Scan for the cell matching the given text and deliver its (X, Y) coordinate at center. 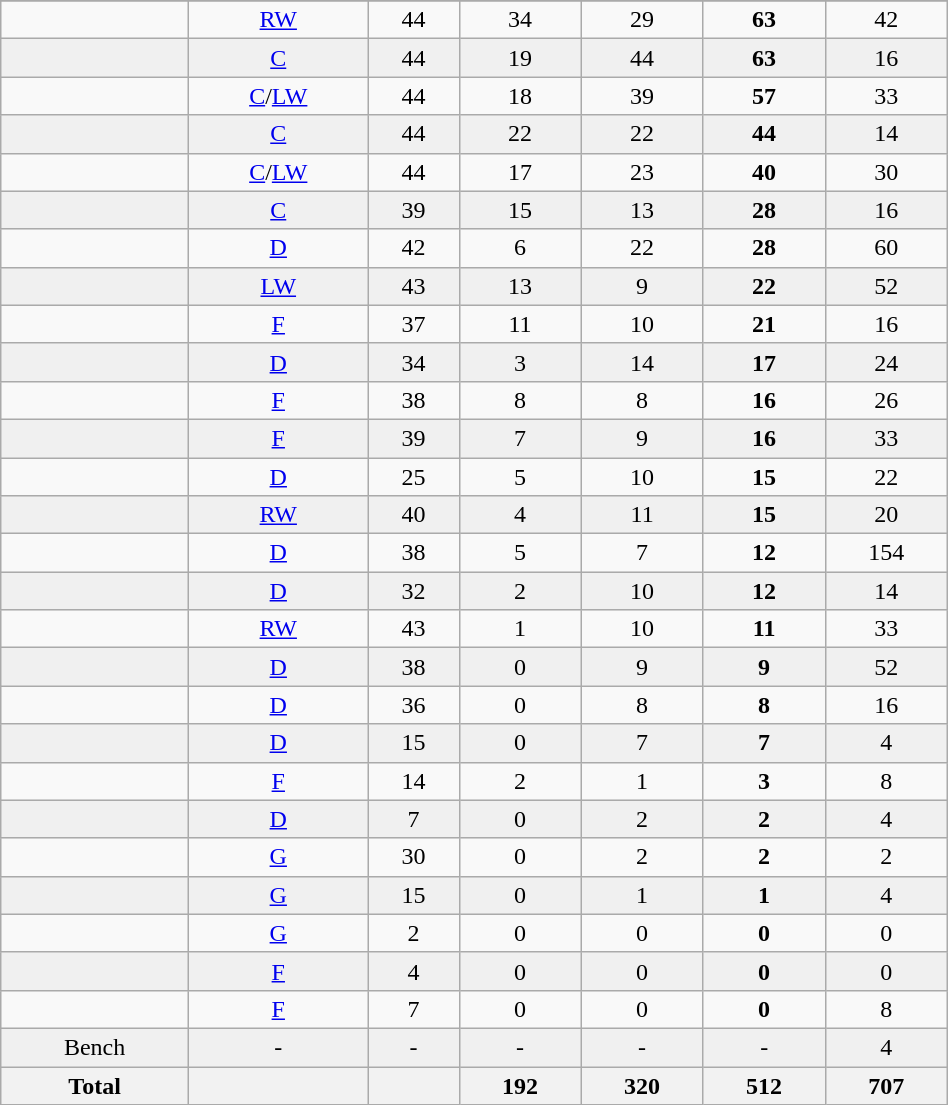
37 (414, 324)
21 (764, 324)
6 (520, 248)
707 (886, 1085)
26 (886, 400)
36 (414, 705)
LW (278, 286)
512 (764, 1085)
320 (642, 1085)
57 (764, 96)
23 (642, 172)
154 (886, 553)
20 (886, 515)
32 (414, 591)
Bench (95, 1047)
29 (642, 20)
Total (95, 1085)
192 (520, 1085)
60 (886, 248)
24 (886, 362)
19 (520, 58)
18 (520, 96)
25 (414, 477)
